Capture the cell that displays the provided text and extract its (X, Y) central coordinate. 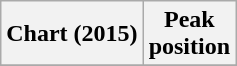
Chart (2015) (72, 34)
Peakposition (189, 34)
